Return the [x, y] coordinate for the center point of the cell that contains the specified text.  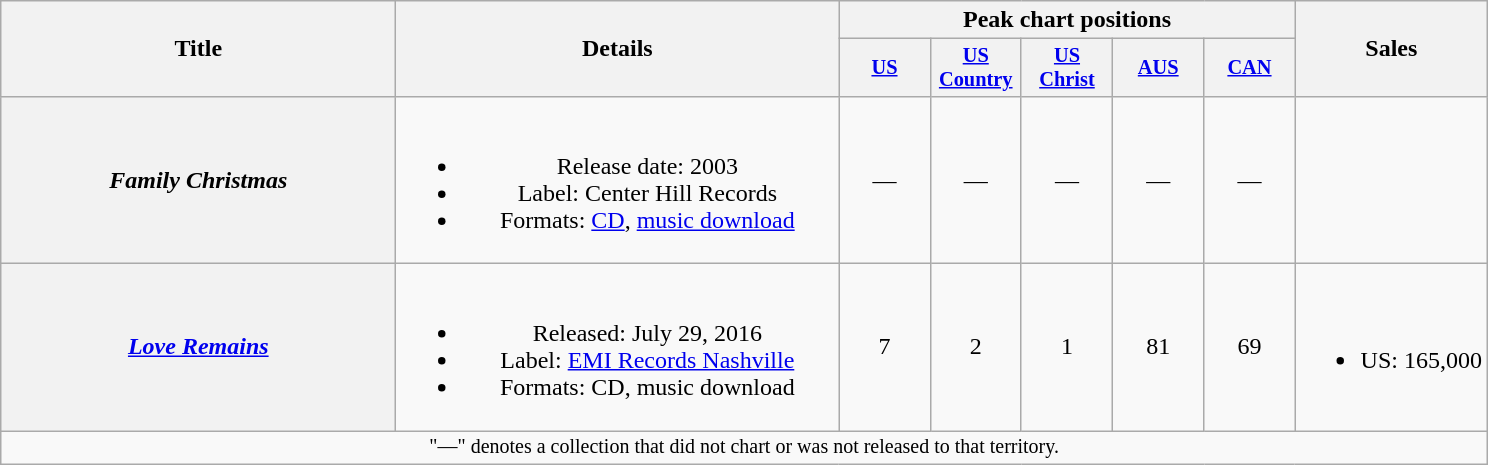
Family Christmas [198, 180]
7 [884, 348]
81 [1158, 348]
AUS [1158, 68]
Title [198, 49]
US Country [976, 68]
Details [618, 49]
Sales [1391, 49]
Released: July 29, 2016Label: EMI Records NashvilleFormats: CD, music download [618, 348]
CAN [1250, 68]
2 [976, 348]
"—" denotes a collection that did not chart or was not released to that territory. [744, 448]
69 [1250, 348]
US Christ [1066, 68]
US: 165,000 [1391, 348]
Love Remains [198, 348]
Release date: 2003Label: Center Hill RecordsFormats: CD, music download [618, 180]
US [884, 68]
Peak chart positions [1067, 20]
1 [1066, 348]
